Determine the (X, Y) coordinate at the center of the cell enclosing the given text.  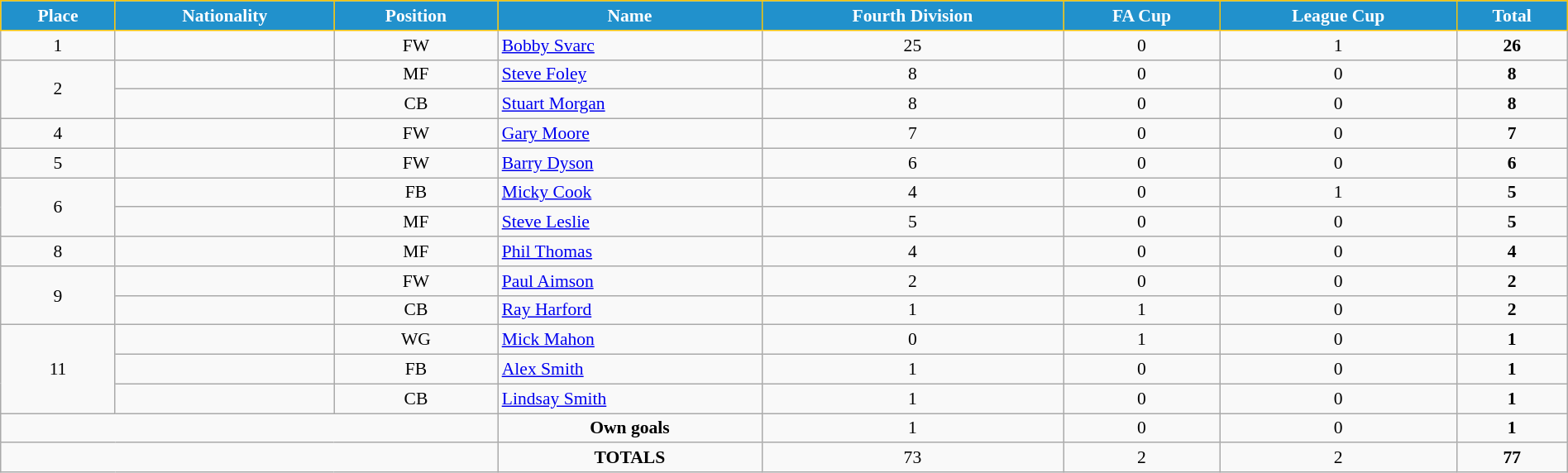
77 (1512, 458)
Phil Thomas (630, 251)
League Cup (1338, 16)
11 (58, 369)
Barry Dyson (630, 163)
Position (416, 16)
Micky Cook (630, 193)
Fourth Division (912, 16)
Ray Harford (630, 310)
Steve Foley (630, 74)
Stuart Morgan (630, 104)
25 (912, 45)
Gary Moore (630, 134)
Bobby Svarc (630, 45)
Mick Mahon (630, 340)
Nationality (225, 16)
Own goals (630, 428)
9 (58, 296)
Steve Leslie (630, 222)
Total (1512, 16)
Place (58, 16)
WG (416, 340)
Alex Smith (630, 370)
TOTALS (630, 458)
Lindsay Smith (630, 399)
Paul Aimson (630, 281)
FA Cup (1142, 16)
73 (912, 458)
26 (1512, 45)
Name (630, 16)
